Determine the [x, y] coordinate at the center of the cell enclosing the given text.  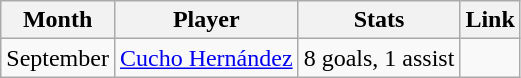
Cucho Hernández [206, 58]
Month [58, 20]
8 goals, 1 assist [379, 58]
Stats [379, 20]
Link [490, 20]
September [58, 58]
Player [206, 20]
